Provide the (x, y) coordinate of the cell's center where the given text is located.  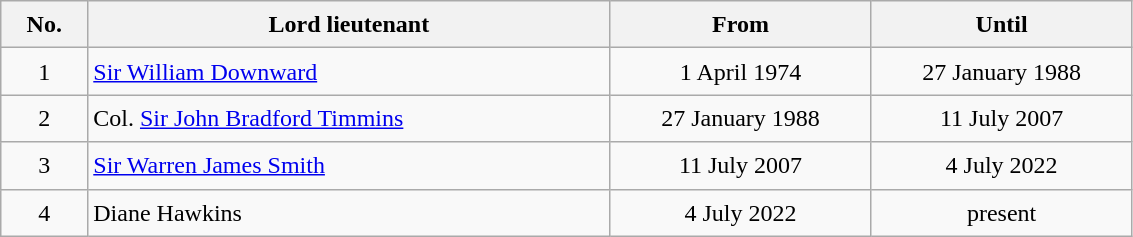
From (740, 24)
2 (44, 118)
1 (44, 72)
Col. Sir John Bradford Timmins (349, 118)
Until (1002, 24)
4 (44, 212)
No. (44, 24)
3 (44, 166)
present (1002, 212)
Lord lieutenant (349, 24)
Sir Warren James Smith (349, 166)
1 April 1974 (740, 72)
Sir William Downward (349, 72)
Diane Hawkins (349, 212)
